Find where the given text appears and provide that cell's center as (X, Y) coordinate. 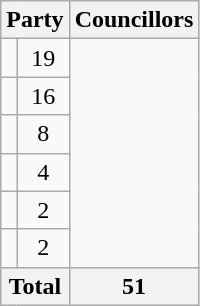
16 (43, 96)
Party (35, 20)
Councillors (134, 20)
51 (134, 286)
4 (43, 172)
8 (43, 134)
Total (35, 286)
19 (43, 58)
